Output the [X, Y] coordinate of the center of the cell containing the given text.  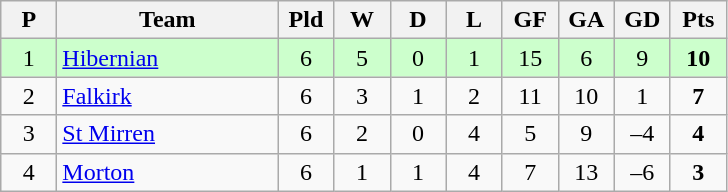
Falkirk [168, 96]
GA [586, 20]
GF [530, 20]
15 [530, 58]
–4 [642, 134]
L [474, 20]
Pld [306, 20]
Team [168, 20]
11 [530, 96]
P [29, 20]
Pts [698, 20]
13 [586, 172]
Morton [168, 172]
St Mirren [168, 134]
D [418, 20]
–6 [642, 172]
GD [642, 20]
W [362, 20]
Hibernian [168, 58]
